Capture the cell that displays the provided text and extract its [x, y] central coordinate. 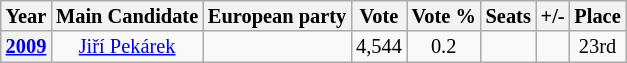
Jiří Pekárek [127, 46]
4,544 [379, 46]
0.2 [444, 46]
Main Candidate [127, 16]
Vote [379, 16]
Year [26, 16]
Vote % [444, 16]
23rd [597, 46]
Place [597, 16]
Seats [508, 16]
+/- [553, 16]
European party [277, 16]
2009 [26, 46]
